For the text-containing cell, return its midpoint in (x, y) coordinate format. 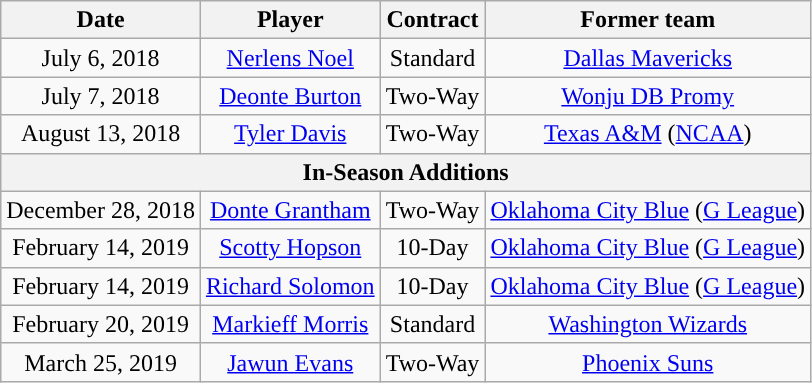
Dallas Mavericks (648, 58)
July 7, 2018 (101, 96)
March 25, 2019 (101, 362)
December 28, 2018 (101, 210)
Date (101, 20)
Donte Grantham (290, 210)
Washington Wizards (648, 324)
July 6, 2018 (101, 58)
Markieff Morris (290, 324)
February 20, 2019 (101, 324)
Phoenix Suns (648, 362)
Scotty Hopson (290, 248)
Jawun Evans (290, 362)
Deonte Burton (290, 96)
Former team (648, 20)
Tyler Davis (290, 134)
Contract (432, 20)
In-Season Additions (406, 172)
Nerlens Noel (290, 58)
Wonju DB Promy (648, 96)
Richard Solomon (290, 286)
Player (290, 20)
Texas A&M (NCAA) (648, 134)
August 13, 2018 (101, 134)
